From the cell containing the given text, extract its center point as (x, y) coordinate. 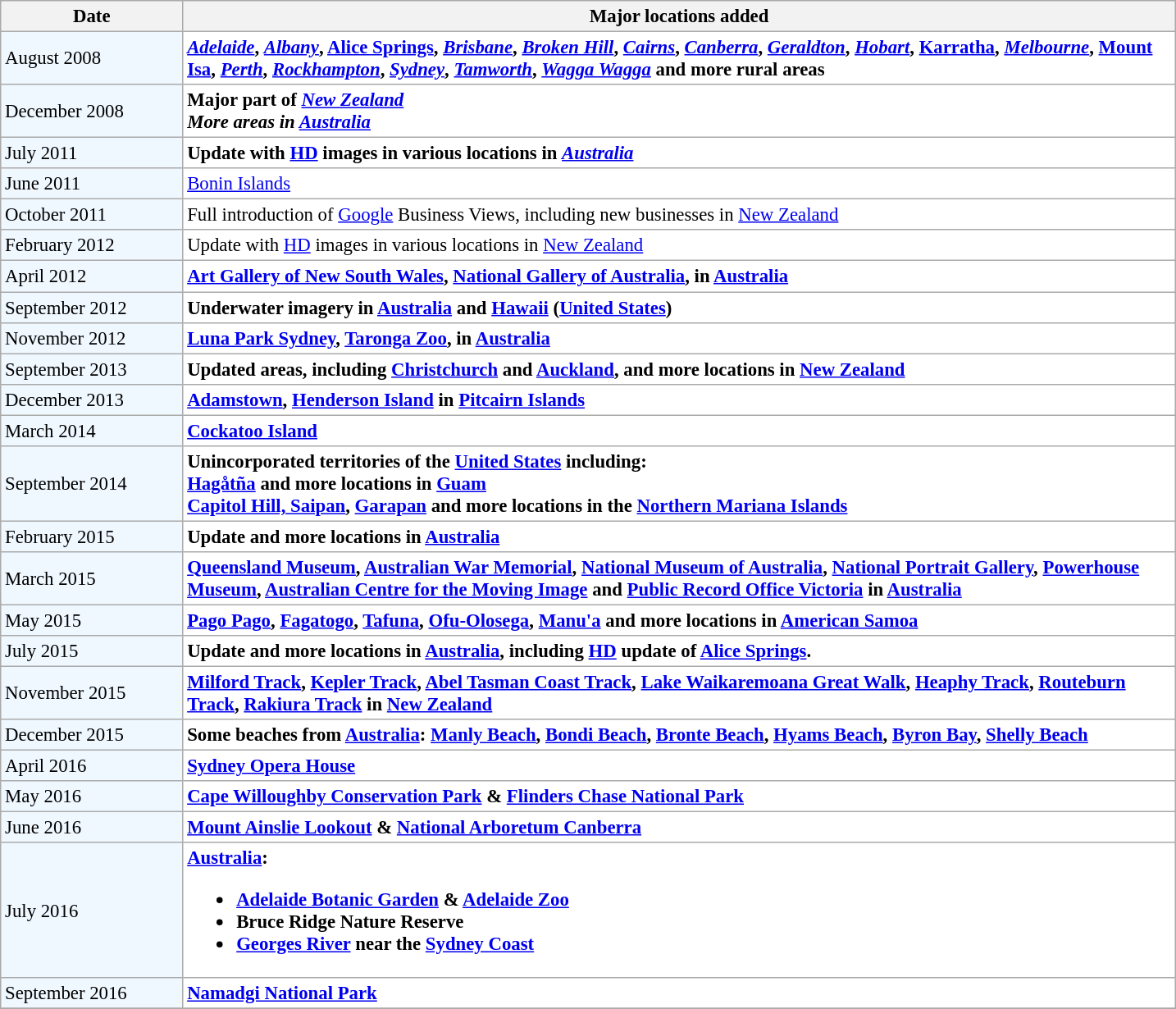
Australia: Adelaide Botanic Garden & Adelaide Zoo Bruce Ridge Nature Reserve Georges River near the Sydney Coast (679, 911)
Some beaches from Australia: Manly Beach, Bondi Beach, Bronte Beach, Hyams Beach, Byron Bay, Shelly Beach (679, 735)
May 2015 (92, 620)
September 2014 (92, 484)
March 2014 (92, 431)
May 2016 (92, 797)
June 2016 (92, 828)
Update with HD images in various locations in New Zealand (679, 245)
September 2016 (92, 993)
Update and more locations in Australia, including HD update of Alice Springs. (679, 651)
July 2015 (92, 651)
Major part of New Zealand More areas in Australia (679, 112)
Art Gallery of New South Wales, National Gallery of Australia, in Australia (679, 276)
Full introduction of Google Business Views, including new businesses in New Zealand (679, 215)
Date (92, 16)
February 2012 (92, 245)
Milford Track, Kepler Track, Abel Tasman Coast Track, Lake Waikaremoana Great Walk, Heaphy Track, Routeburn Track, Rakiura Track in New Zealand (679, 694)
Update and more locations in Australia (679, 536)
Adamstown, Henderson Island in Pitcairn Islands (679, 399)
September 2012 (92, 308)
Pago Pago, Fagatogo, Tafuna, Ofu-Olosega, Manu'a and more locations in American Samoa (679, 620)
October 2011 (92, 215)
July 2016 (92, 911)
March 2015 (92, 579)
Luna Park Sydney, Taronga Zoo, in Australia (679, 338)
June 2011 (92, 184)
Updated areas, including Christchurch and Auckland, and more locations in New Zealand (679, 369)
July 2011 (92, 153)
April 2012 (92, 276)
December 2013 (92, 399)
April 2016 (92, 766)
Major locations added (679, 16)
Cockatoo Island (679, 431)
August 2008 (92, 59)
Underwater imagery in Australia and Hawaii (United States) (679, 308)
Namadgi National Park (679, 993)
February 2015 (92, 536)
Update with HD images in various locations in Australia (679, 153)
Cape Willoughby Conservation Park & Flinders Chase National Park (679, 797)
November 2015 (92, 694)
Mount Ainslie Lookout & National Arboretum Canberra (679, 828)
December 2015 (92, 735)
September 2013 (92, 369)
Bonin Islands (679, 184)
Sydney Opera House (679, 766)
December 2008 (92, 112)
November 2012 (92, 338)
